Scan for the cell matching the given text and deliver its [X, Y] coordinate at center. 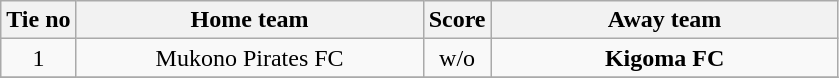
Tie no [38, 20]
Kigoma FC [664, 58]
Score [457, 20]
Mukono Pirates FC [250, 58]
1 [38, 58]
Home team [250, 20]
w/o [457, 58]
Away team [664, 20]
